Provide the [X, Y] coordinate of the cell's center where the given text is located.  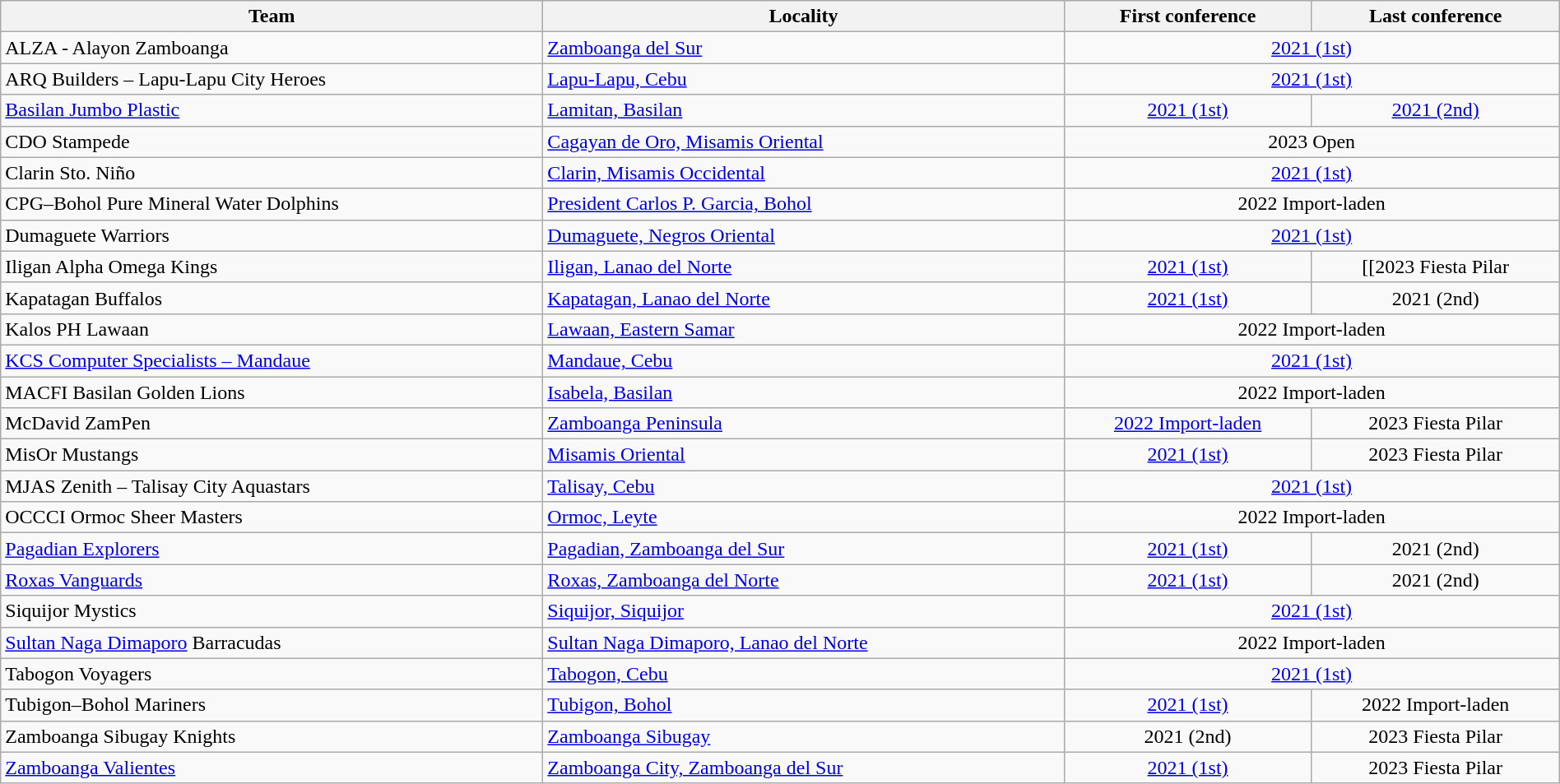
Talisay, Cebu [803, 486]
OCCCI Ormoc Sheer Masters [272, 517]
MisOr Mustangs [272, 455]
First conference [1188, 16]
Iligan, Lanao del Norte [803, 267]
Pagadian Explorers [272, 549]
CPG–Bohol Pure Mineral Water Dolphins [272, 204]
MJAS Zenith – Talisay City Aquastars [272, 486]
Tubigon, Bohol [803, 705]
Tubigon–Bohol Mariners [272, 705]
MACFI Basilan Golden Lions [272, 392]
Tabogon Voyagers [272, 674]
Roxas, Zamboanga del Norte [803, 580]
Zamboanga Sibugay Knights [272, 736]
Kapatagan, Lanao del Norte [803, 298]
ALZA - Alayon Zamboanga [272, 48]
Locality [803, 16]
Mandaue, Cebu [803, 360]
Sultan Naga Dimaporo, Lanao del Norte [803, 643]
Isabela, Basilan [803, 392]
Kalos PH Lawaan [272, 329]
Cagayan de Oro, Misamis Oriental [803, 141]
Dumaguete Warriors [272, 235]
Zamboanga Valientes [272, 768]
[[2023 Fiesta Pilar [1435, 267]
Basilan Jumbo Plastic [272, 110]
Pagadian, Zamboanga del Sur [803, 549]
Siquijor Mystics [272, 611]
ARQ Builders – Lapu-Lapu City Heroes [272, 79]
Lawaan, Eastern Samar [803, 329]
Sultan Naga Dimaporo Barracudas [272, 643]
Dumaguete, Negros Oriental [803, 235]
KCS Computer Specialists – Mandaue [272, 360]
Roxas Vanguards [272, 580]
Zamboanga Sibugay [803, 736]
Last conference [1435, 16]
Siquijor, Siquijor [803, 611]
Iligan Alpha Omega Kings [272, 267]
Tabogon, Cebu [803, 674]
Lamitan, Basilan [803, 110]
Misamis Oriental [803, 455]
Zamboanga del Sur [803, 48]
Kapatagan Buffalos [272, 298]
McDavid ZamPen [272, 424]
Ormoc, Leyte [803, 517]
President Carlos P. Garcia, Bohol [803, 204]
Lapu-Lapu, Cebu [803, 79]
2023 Open [1312, 141]
Zamboanga Peninsula [803, 424]
CDO Stampede [272, 141]
Clarin, Misamis Occidental [803, 173]
Clarin Sto. Niño [272, 173]
Zamboanga City, Zamboanga del Sur [803, 768]
Team [272, 16]
